Output the (X, Y) coordinate of the center of the cell containing the given text.  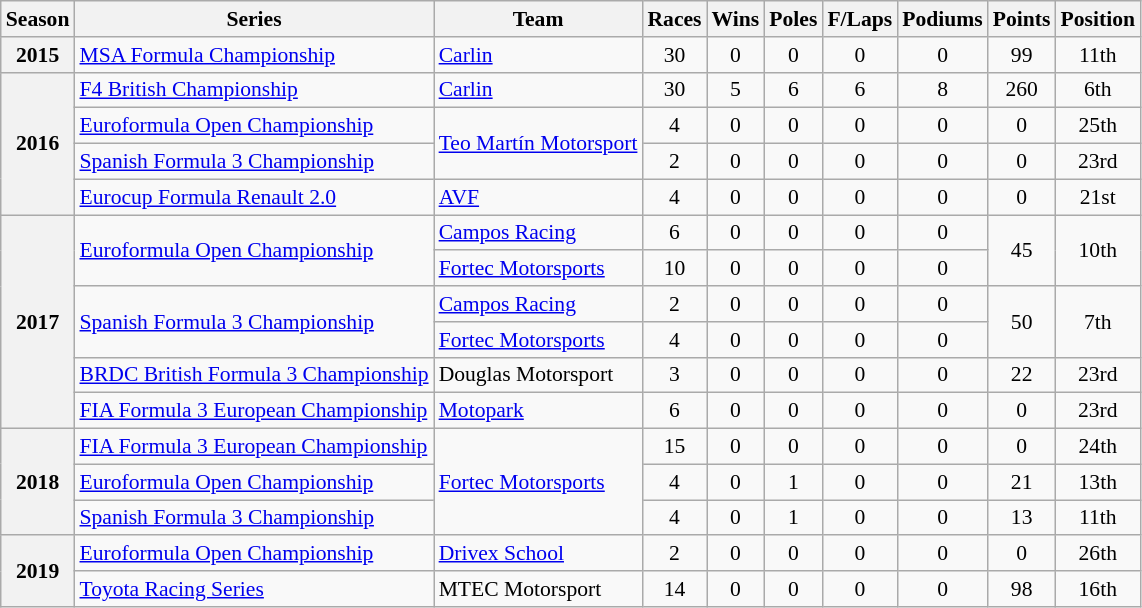
Teo Martín Motorsport (538, 144)
Team (538, 19)
26th (1098, 554)
8 (942, 90)
MSA Formula Championship (254, 55)
Podiums (942, 19)
2015 (38, 55)
13 (1022, 518)
13th (1098, 482)
16th (1098, 589)
Drivex School (538, 554)
50 (1022, 322)
14 (674, 589)
Season (38, 19)
Motopark (538, 411)
F/Laps (860, 19)
6th (1098, 90)
Douglas Motorsport (538, 375)
22 (1022, 375)
15 (674, 447)
2019 (38, 572)
F4 British Championship (254, 90)
10 (674, 269)
25th (1098, 126)
24th (1098, 447)
10th (1098, 250)
2018 (38, 482)
2016 (38, 143)
BRDC British Formula 3 Championship (254, 375)
21st (1098, 197)
5 (736, 90)
Position (1098, 19)
98 (1022, 589)
MTEC Motorsport (538, 589)
Series (254, 19)
Wins (736, 19)
3 (674, 375)
Toyota Racing Series (254, 589)
21 (1022, 482)
260 (1022, 90)
Races (674, 19)
Poles (793, 19)
Points (1022, 19)
45 (1022, 250)
AVF (538, 197)
Eurocup Formula Renault 2.0 (254, 197)
7th (1098, 322)
99 (1022, 55)
2017 (38, 322)
